Search for the cell housing the specified text and yield its [x, y] center coordinate. 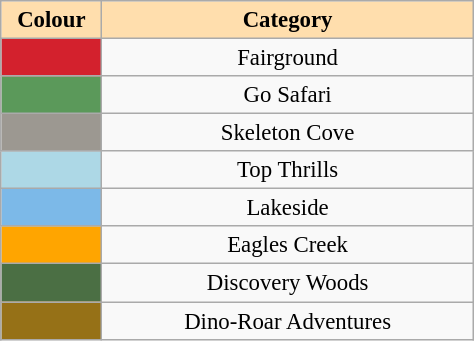
Skeleton Cove [288, 133]
Dino-Roar Adventures [288, 321]
Eagles Creek [288, 245]
Category [288, 20]
Discovery Woods [288, 283]
Colour [52, 20]
Fairground [288, 58]
Lakeside [288, 208]
Go Safari [288, 95]
Top Thrills [288, 170]
